Output the [X, Y] coordinate of the center of the cell containing the given text.  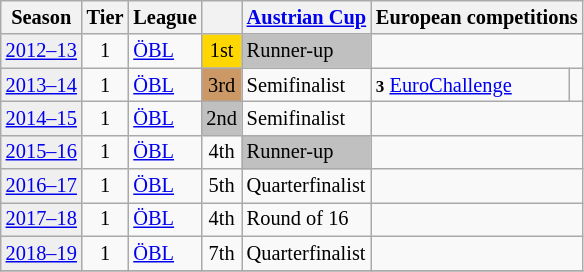
2017–18 [42, 219]
Austrian Cup [306, 17]
5th [222, 186]
2014–15 [42, 118]
3rd [222, 85]
2018–19 [42, 253]
1st [222, 51]
European competitions [477, 17]
2015–16 [42, 152]
Season [42, 17]
3 EuroChallenge [470, 85]
League [164, 17]
2012–13 [42, 51]
2016–17 [42, 186]
Round of 16 [306, 219]
2nd [222, 118]
7th [222, 253]
2013–14 [42, 85]
Tier [106, 17]
